Capture the cell that displays the provided text and extract its (X, Y) central coordinate. 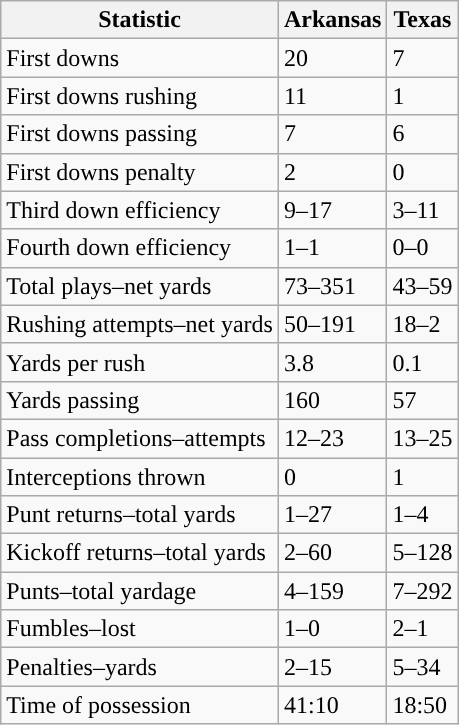
Third down efficiency (140, 210)
Punts–total yardage (140, 591)
Arkansas (332, 20)
18:50 (422, 705)
Total plays–net yards (140, 286)
2–60 (332, 553)
41:10 (332, 705)
2 (332, 172)
160 (332, 400)
0–0 (422, 248)
2–1 (422, 629)
First downs passing (140, 134)
Yards passing (140, 400)
First downs (140, 58)
1–1 (332, 248)
1–4 (422, 515)
57 (422, 400)
5–128 (422, 553)
18–2 (422, 324)
6 (422, 134)
First downs penalty (140, 172)
12–23 (332, 438)
1–0 (332, 629)
Kickoff returns–total yards (140, 553)
13–25 (422, 438)
Fourth down efficiency (140, 248)
Penalties–yards (140, 667)
9–17 (332, 210)
Interceptions thrown (140, 477)
73–351 (332, 286)
50–191 (332, 324)
11 (332, 96)
43–59 (422, 286)
2–15 (332, 667)
Statistic (140, 20)
20 (332, 58)
Time of possession (140, 705)
4–159 (332, 591)
Punt returns–total yards (140, 515)
1–27 (332, 515)
7–292 (422, 591)
First downs rushing (140, 96)
Rushing attempts–net yards (140, 324)
5–34 (422, 667)
3–11 (422, 210)
Fumbles–lost (140, 629)
Pass completions–attempts (140, 438)
0.1 (422, 362)
Texas (422, 20)
3.8 (332, 362)
Yards per rush (140, 362)
